Pinpoint the cell where the given text exists, returning its (x, y) midpoint coordinate. 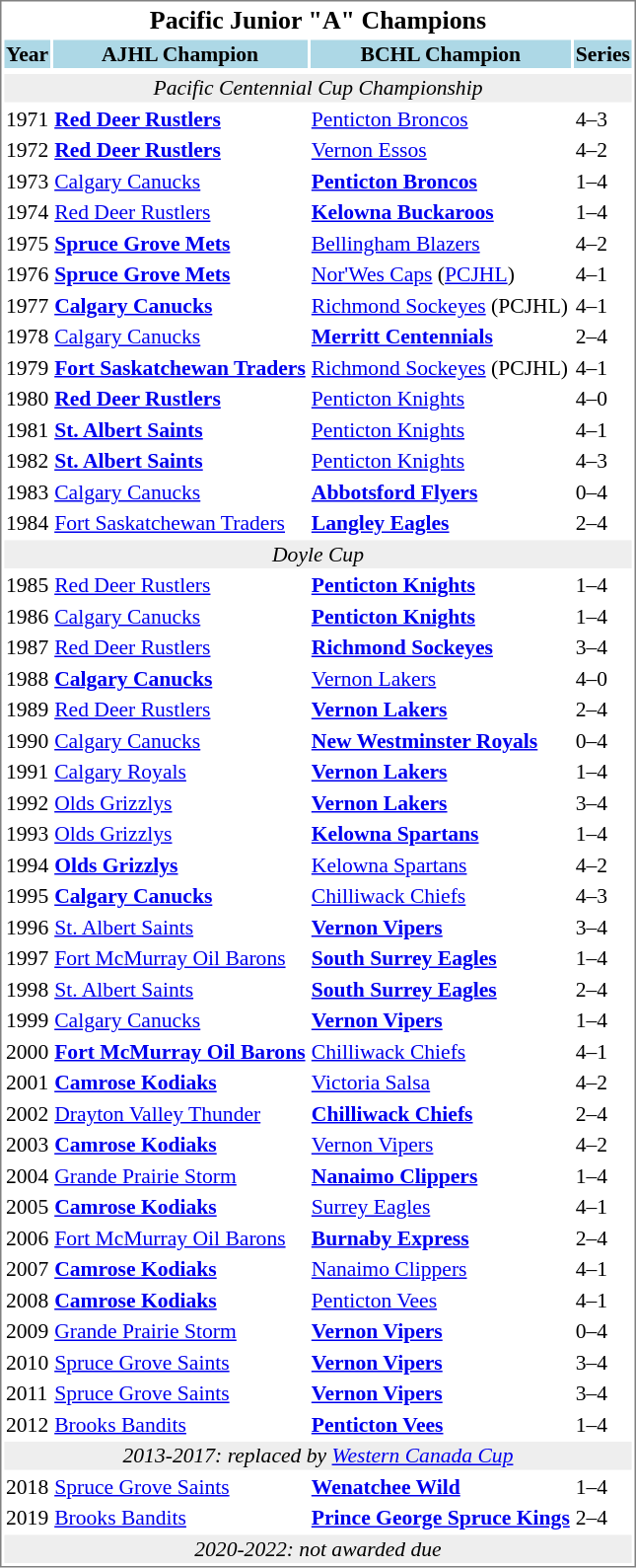
Doyle Cup (318, 555)
Pacific Junior "A" Champions (318, 20)
1991 (27, 772)
Year (27, 53)
Burnaby Express (440, 1237)
1993 (27, 834)
1986 (27, 616)
1995 (27, 896)
1983 (27, 491)
1977 (27, 306)
Drayton Valley Thunder (180, 1113)
Vernon Essos (440, 150)
2020-2022: not awarded due (318, 1549)
1988 (27, 679)
1992 (27, 803)
Bellingham Blazers (440, 243)
Series (602, 53)
2013-2017: replaced by Western Canada Cup (318, 1456)
1998 (27, 989)
2006 (27, 1237)
2001 (27, 1083)
1974 (27, 212)
1975 (27, 243)
AJHL Champion (180, 53)
1978 (27, 336)
2002 (27, 1113)
Wenatchee Wild (440, 1486)
1973 (27, 182)
2012 (27, 1425)
2011 (27, 1393)
BCHL Champion (440, 53)
1976 (27, 274)
1971 (27, 118)
2018 (27, 1486)
Calgary Royals (180, 772)
1979 (27, 367)
1981 (27, 430)
2007 (27, 1269)
Merritt Centennials (440, 336)
Langley Eagles (440, 523)
1980 (27, 399)
Surrey Eagles (440, 1207)
Nor'Wes Caps (PCJHL) (440, 274)
2009 (27, 1331)
Victoria Salsa (440, 1083)
2019 (27, 1518)
2004 (27, 1176)
1989 (27, 709)
2000 (27, 1052)
2008 (27, 1301)
1972 (27, 150)
1994 (27, 864)
2005 (27, 1207)
Richmond Sockeyes (440, 647)
1990 (27, 740)
2010 (27, 1362)
Prince George Spruce Kings (440, 1518)
1984 (27, 523)
1982 (27, 461)
1985 (27, 585)
New Westminster Royals (440, 740)
2003 (27, 1145)
1997 (27, 958)
1987 (27, 647)
1999 (27, 1020)
Abbotsford Flyers (440, 491)
1996 (27, 928)
Pacific Centennial Cup Championship (318, 88)
Kelowna Buckaroos (440, 212)
